Determine the (X, Y) coordinate at the center of the cell enclosing the given text.  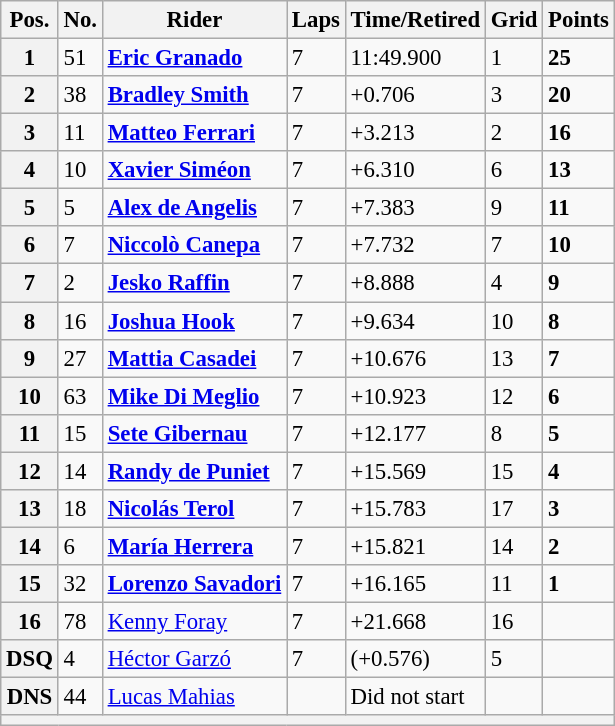
17 (514, 509)
Niccolò Canepa (194, 245)
Xavier Siméon (194, 170)
Matteo Ferrari (194, 133)
Did not start (415, 697)
Mattia Casadei (194, 358)
+9.634 (415, 321)
11:49.900 (415, 58)
32 (80, 584)
Bradley Smith (194, 95)
25 (578, 58)
+12.177 (415, 433)
(+0.576) (415, 659)
+15.783 (415, 509)
Time/Retired (415, 20)
Eric Granado (194, 58)
Laps (316, 20)
Nicolás Terol (194, 509)
Grid (514, 20)
+7.383 (415, 208)
Rider (194, 20)
+6.310 (415, 170)
Lucas Mahias (194, 697)
51 (80, 58)
+16.165 (415, 584)
Pos. (30, 20)
Lorenzo Savadori (194, 584)
63 (80, 396)
No. (80, 20)
+10.676 (415, 358)
20 (578, 95)
+7.732 (415, 245)
DNS (30, 697)
38 (80, 95)
+8.888 (415, 283)
Alex de Angelis (194, 208)
78 (80, 621)
+0.706 (415, 95)
Joshua Hook (194, 321)
Mike Di Meglio (194, 396)
Randy de Puniet (194, 471)
DSQ (30, 659)
+3.213 (415, 133)
+15.821 (415, 546)
Points (578, 20)
+10.923 (415, 396)
María Herrera (194, 546)
Héctor Garzó (194, 659)
Sete Gibernau (194, 433)
+21.668 (415, 621)
Kenny Foray (194, 621)
44 (80, 697)
Jesko Raffin (194, 283)
+15.569 (415, 471)
18 (80, 509)
27 (80, 358)
